Provide the (X, Y) coordinate of the cell's center where the given text is located.  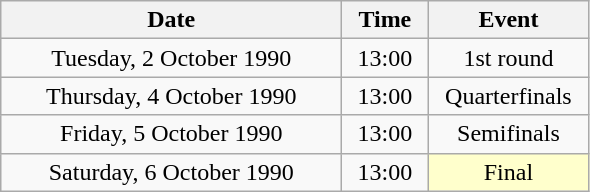
1st round (508, 58)
Date (172, 20)
Thursday, 4 October 1990 (172, 96)
Friday, 5 October 1990 (172, 134)
Tuesday, 2 October 1990 (172, 58)
Saturday, 6 October 1990 (172, 172)
Event (508, 20)
Quarterfinals (508, 96)
Semifinals (508, 134)
Time (385, 20)
Final (508, 172)
